Return the (X, Y) coordinate for the center point of the cell that contains the specified text.  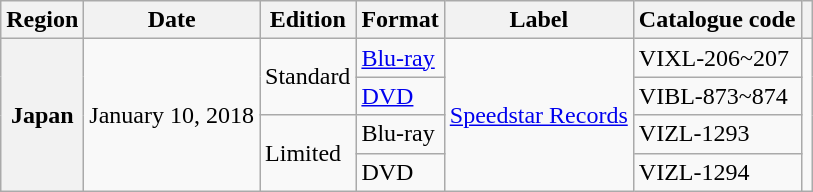
Standard (308, 77)
Label (538, 20)
Speedstar Records (538, 115)
VIBL-873~874 (717, 96)
January 10, 2018 (172, 115)
Date (172, 20)
VIZL-1294 (717, 172)
Format (400, 20)
Edition (308, 20)
Japan (42, 115)
Region (42, 20)
Limited (308, 153)
Catalogue code (717, 20)
VIXL-206~207 (717, 58)
VIZL-1293 (717, 134)
